Capture the cell that displays the provided text and extract its [x, y] central coordinate. 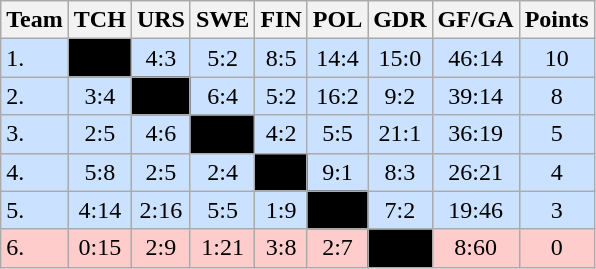
21:1 [400, 134]
7:2 [400, 210]
1. [35, 58]
4 [556, 172]
SWE [222, 20]
16:2 [337, 96]
3:4 [100, 96]
26:21 [476, 172]
4:3 [160, 58]
2:4 [222, 172]
1:21 [222, 248]
4:14 [100, 210]
2:7 [337, 248]
8:5 [281, 58]
Points [556, 20]
39:14 [476, 96]
2:9 [160, 248]
8:3 [400, 172]
POL [337, 20]
5. [35, 210]
4:2 [281, 134]
46:14 [476, 58]
5 [556, 134]
9:2 [400, 96]
36:19 [476, 134]
10 [556, 58]
TCH [100, 20]
GDR [400, 20]
9:1 [337, 172]
15:0 [400, 58]
14:4 [337, 58]
Team [35, 20]
GF/GA [476, 20]
0:15 [100, 248]
3. [35, 134]
6. [35, 248]
URS [160, 20]
3 [556, 210]
0 [556, 248]
8:60 [476, 248]
1:9 [281, 210]
FIN [281, 20]
8 [556, 96]
19:46 [476, 210]
3:8 [281, 248]
2:16 [160, 210]
4:6 [160, 134]
6:4 [222, 96]
2. [35, 96]
5:8 [100, 172]
4. [35, 172]
